Pinpoint the cell where the given text exists, returning its [x, y] midpoint coordinate. 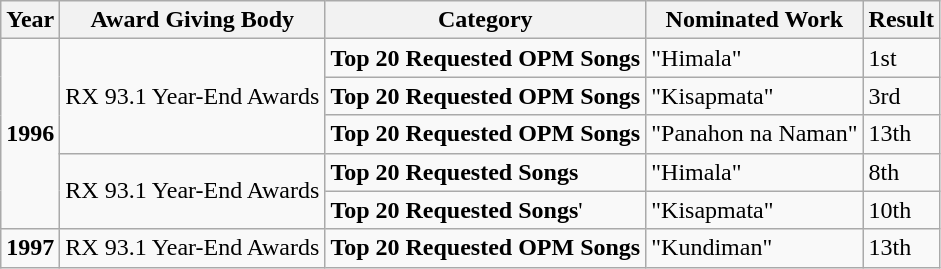
1st [901, 58]
Top 20 Requested Songs [486, 172]
"Panahon na Naman" [754, 134]
10th [901, 210]
1997 [30, 248]
3rd [901, 96]
Top 20 Requested Songs' [486, 210]
Award Giving Body [192, 20]
Year [30, 20]
Nominated Work [754, 20]
8th [901, 172]
"Kundiman" [754, 248]
1996 [30, 134]
Result [901, 20]
Category [486, 20]
